Extract the (X, Y) coordinate from the center of the cell holding the provided text.  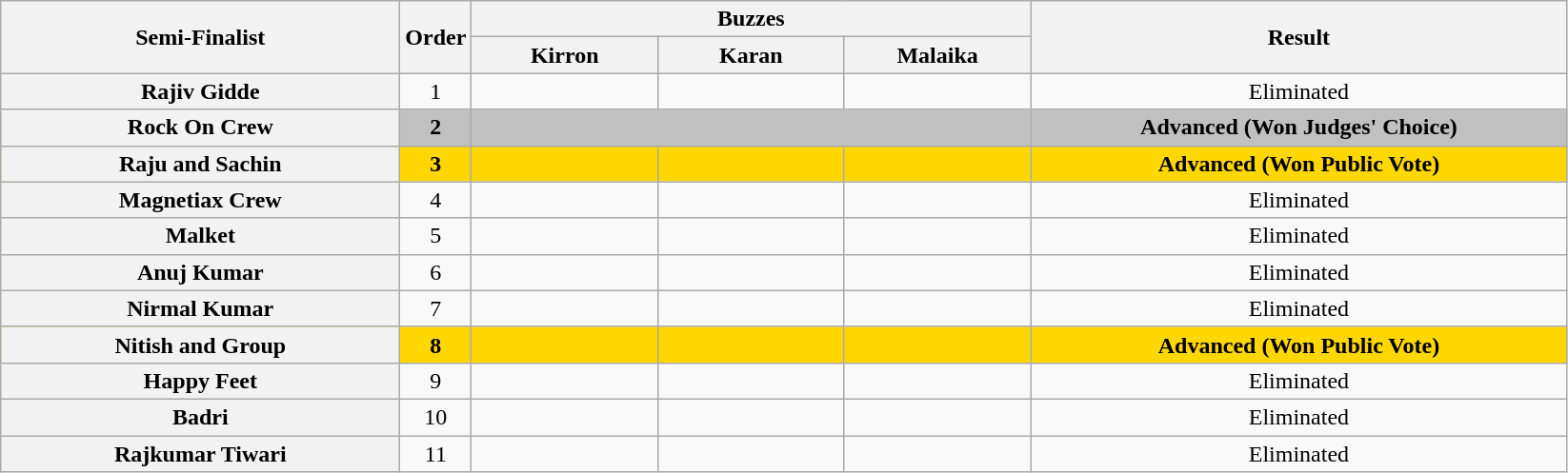
8 (436, 345)
7 (436, 308)
Raju and Sachin (200, 164)
Rock On Crew (200, 128)
Badri (200, 417)
5 (436, 236)
9 (436, 381)
Magnetiax Crew (200, 200)
Rajkumar Tiwari (200, 454)
10 (436, 417)
Nirmal Kumar (200, 308)
Malaika (937, 55)
11 (436, 454)
Happy Feet (200, 381)
Result (1299, 37)
Karan (752, 55)
Buzzes (751, 19)
Malket (200, 236)
3 (436, 164)
Kirron (565, 55)
Nitish and Group (200, 345)
4 (436, 200)
Anuj Kumar (200, 272)
6 (436, 272)
Advanced (Won Judges' Choice) (1299, 128)
Order (436, 37)
Semi-Finalist (200, 37)
2 (436, 128)
1 (436, 91)
Rajiv Gidde (200, 91)
